Capture the cell that displays the provided text and extract its [x, y] central coordinate. 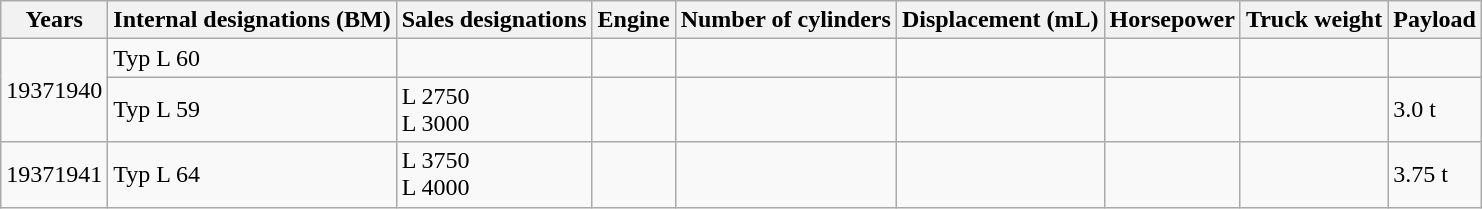
Number of cylinders [786, 20]
Years [54, 20]
Engine [634, 20]
Horsepower [1172, 20]
Internal designations (BM) [252, 20]
3.0 t [1435, 110]
Typ L 59 [252, 110]
Typ L 60 [252, 58]
Typ L 64 [252, 174]
Payload [1435, 20]
Sales designations [494, 20]
19371940 [54, 90]
Displacement (mL) [1000, 20]
19371941 [54, 174]
L 3750L 4000 [494, 174]
3.75 t [1435, 174]
Truck weight [1314, 20]
L 2750L 3000 [494, 110]
